Capture the cell that displays the provided text and extract its (x, y) central coordinate. 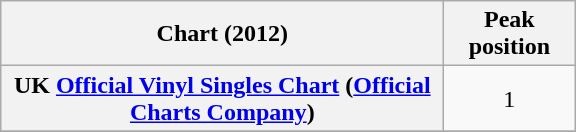
Chart (2012) (222, 34)
1 (510, 98)
Peakposition (510, 34)
UK Official Vinyl Singles Chart (Official Charts Company) (222, 98)
